Locate the cell with the specified text and output its [x, y] center coordinate. 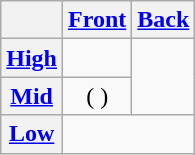
High [32, 58]
Front [98, 20]
Mid [32, 96]
Low [32, 134]
( ) [98, 96]
Back [164, 20]
